Return the [x, y] coordinate for the center point of the cell that contains the specified text.  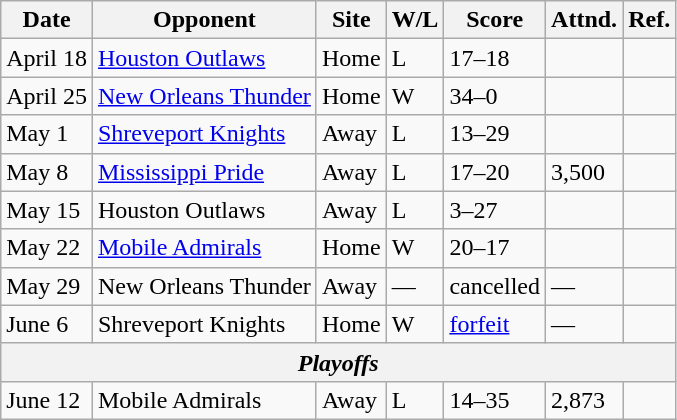
May 29 [47, 286]
Opponent [204, 20]
Playoffs [338, 362]
May 15 [47, 210]
cancelled [495, 286]
14–35 [495, 400]
April 25 [47, 96]
2,873 [584, 400]
3–27 [495, 210]
34–0 [495, 96]
Mississippi Pride [204, 172]
May 1 [47, 134]
June 6 [47, 324]
forfeit [495, 324]
W/L [415, 20]
May 22 [47, 248]
Score [495, 20]
April 18 [47, 58]
20–17 [495, 248]
June 12 [47, 400]
3,500 [584, 172]
Date [47, 20]
Site [351, 20]
17–18 [495, 58]
Ref. [650, 20]
17–20 [495, 172]
13–29 [495, 134]
Attnd. [584, 20]
May 8 [47, 172]
